Scan for the cell matching the given text and deliver its [X, Y] coordinate at center. 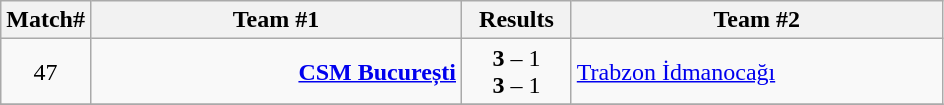
CSM București [276, 72]
Match# [46, 20]
3 – 1 3 – 1 [517, 72]
Team #2 [756, 20]
47 [46, 72]
Results [517, 20]
Team #1 [276, 20]
Trabzon İdmanocağı [756, 72]
